Capture the cell that displays the provided text and extract its [X, Y] central coordinate. 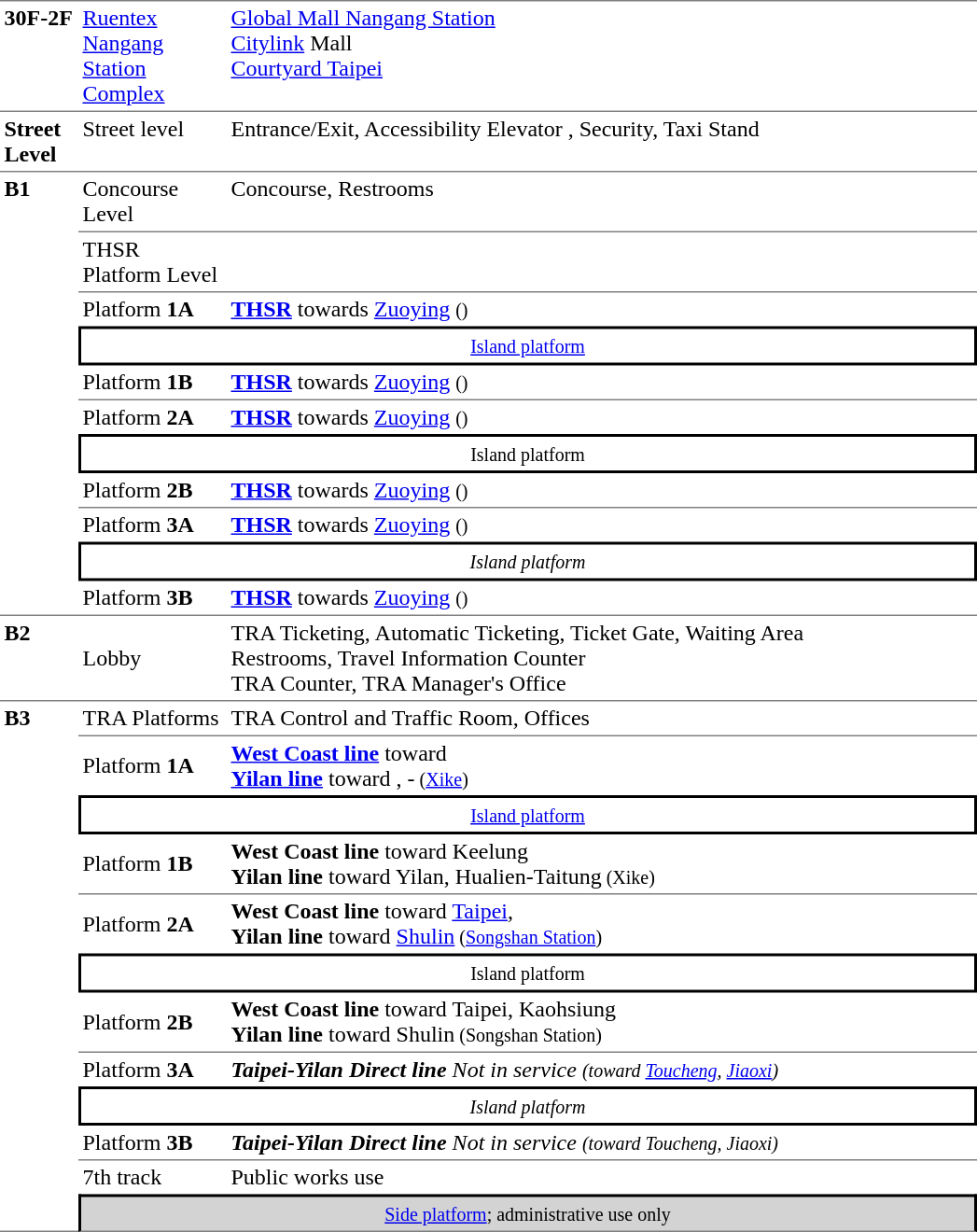
West Coast line toward Taipei, Kaohsiung Yilan line toward Shulin (Songshan Station) [602, 1023]
30F-2F [39, 56]
West Coast line toward Keelung Yilan line toward Yilan, Hualien-Taitung (Xike) [602, 864]
B2 [39, 659]
Public works use [602, 1178]
B1 [39, 394]
7th track [153, 1178]
West Coast line toward Yilan line toward , - (Xike) [602, 765]
TRA Control and Traffic Room, Offices [602, 720]
TRA Platforms [153, 720]
THSR Platform Level [153, 262]
Street level [153, 142]
Side platform; administrative use only [528, 1213]
Concourse Level [153, 202]
Lobby [153, 659]
Ruentex Nangang Station Complex [153, 56]
Entrance/Exit, Accessibility Elevator , Security, Taxi Stand [602, 142]
Global Mall Nangang StationCitylink MallCourtyard Taipei [602, 56]
Street Level [39, 142]
B3 [39, 967]
West Coast line toward Taipei, Yilan line toward Shulin (Songshan Station) [602, 924]
Concourse, Restrooms [602, 202]
TRA Ticketing, Automatic Ticketing, Ticket Gate, Waiting AreaRestrooms, Travel Information CounterTRA Counter, TRA Manager's Office [602, 659]
